Return the [X, Y] coordinate for the center point of the cell that contains the specified text.  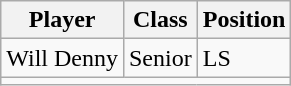
Senior [160, 58]
LS [244, 58]
Will Denny [62, 58]
Player [62, 20]
Position [244, 20]
Class [160, 20]
